Search for the cell housing the specified text and yield its (x, y) center coordinate. 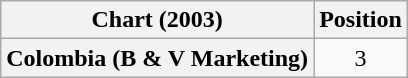
Chart (2003) (158, 20)
Position (361, 20)
Colombia (B & V Marketing) (158, 58)
3 (361, 58)
